Determine the (X, Y) coordinate at the center of the cell enclosing the given text.  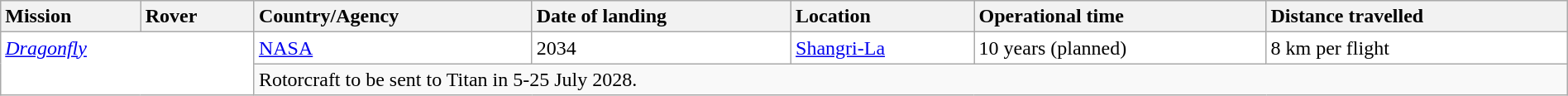
8 km per flight (1417, 48)
Distance travelled (1417, 17)
Country/Agency (393, 17)
Operational time (1120, 17)
Dragonfly (127, 64)
10 years (planned) (1120, 48)
Rotorcraft to be sent to Titan in 5-25 July 2028. (911, 79)
NASA (393, 48)
Shangri-La (883, 48)
Rover (197, 17)
Location (883, 17)
2034 (662, 48)
Mission (71, 17)
Date of landing (662, 17)
